Return the (x, y) coordinate for the center point of the cell that contains the specified text.  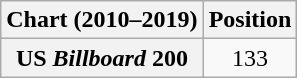
US Billboard 200 (102, 58)
133 (250, 58)
Position (250, 20)
Chart (2010–2019) (102, 20)
